Find where the given text appears and provide that cell's center as [x, y] coordinate. 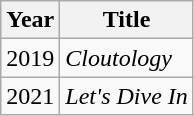
2019 [30, 58]
Cloutology [127, 58]
2021 [30, 96]
Year [30, 20]
Title [127, 20]
Let's Dive In [127, 96]
